Extract the (x, y) coordinate from the center of the cell holding the provided text.  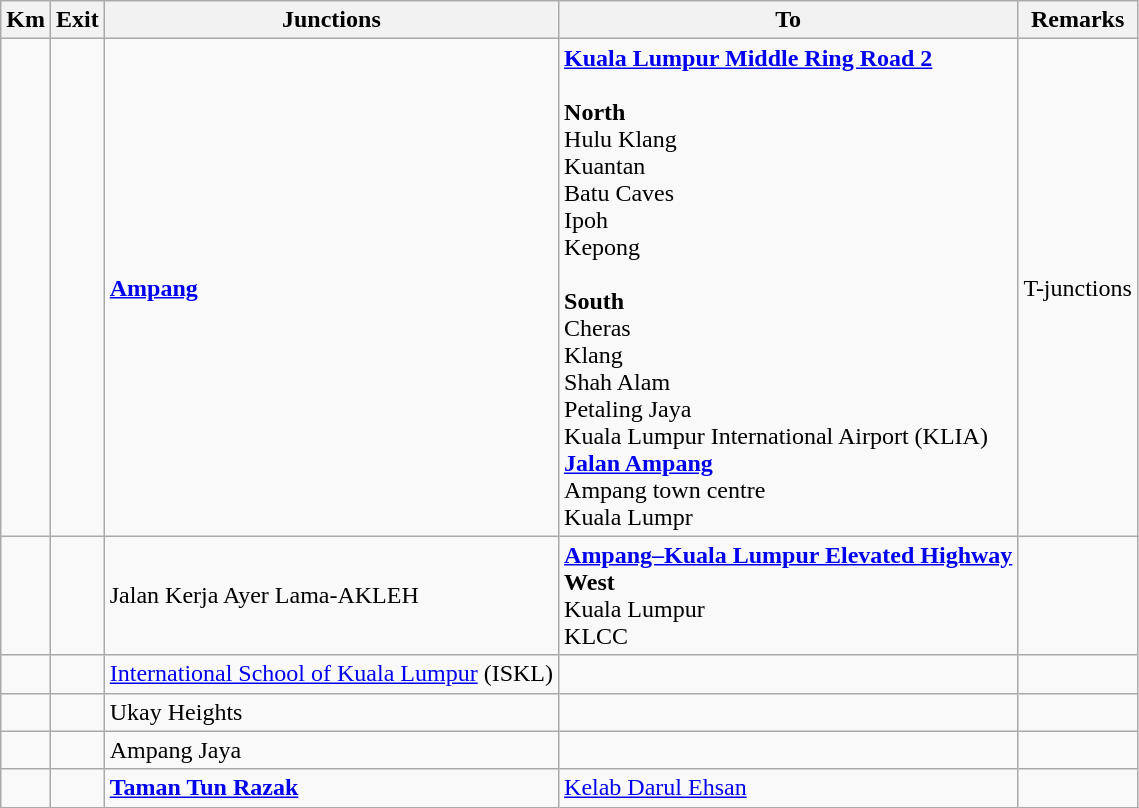
Ampang–Kuala Lumpur Elevated HighwayWestKuala LumpurKLCC (788, 596)
Remarks (1078, 20)
T-junctions (1078, 288)
Jalan Kerja Ayer Lama-AKLEH (331, 596)
International School of Kuala Lumpur (ISKL) (331, 674)
Km (26, 20)
Kelab Darul Ehsan (788, 788)
To (788, 20)
Exit (77, 20)
Ampang Jaya (331, 750)
Ukay Heights (331, 712)
Taman Tun Razak (331, 788)
Junctions (331, 20)
Ampang (331, 288)
